Determine the [X, Y] coordinate at the center of the cell enclosing the given text.  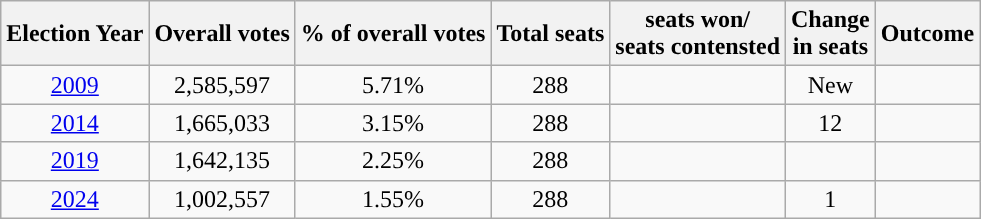
2,585,597 [222, 85]
3.15% [393, 123]
Outcome [927, 34]
Changein seats [831, 34]
Total seats [550, 34]
Election Year [75, 34]
1,642,135 [222, 161]
5.71% [393, 85]
2024 [75, 199]
12 [831, 123]
New [831, 85]
1,002,557 [222, 199]
2014 [75, 123]
seats won/seats contensted [698, 34]
1,665,033 [222, 123]
% of overall votes [393, 34]
Overall votes [222, 34]
1.55% [393, 199]
2009 [75, 85]
2.25% [393, 161]
1 [831, 199]
2019 [75, 161]
